Return the (X, Y) coordinate for the center point of the cell that contains the specified text.  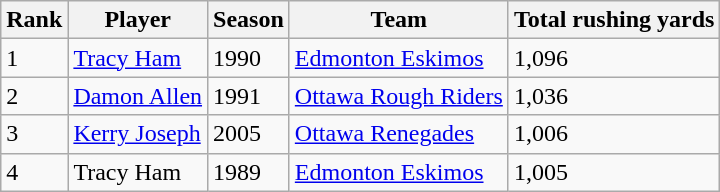
4 (34, 172)
Total rushing yards (614, 20)
Rank (34, 20)
Kerry Joseph (138, 134)
Team (398, 20)
Ottawa Rough Riders (398, 96)
Damon Allen (138, 96)
Ottawa Renegades (398, 134)
1,006 (614, 134)
1,005 (614, 172)
1 (34, 58)
1989 (249, 172)
1,036 (614, 96)
3 (34, 134)
2005 (249, 134)
1991 (249, 96)
Player (138, 20)
1,096 (614, 58)
Season (249, 20)
1990 (249, 58)
2 (34, 96)
